Determine the [x, y] coordinate at the center of the cell enclosing the given text.  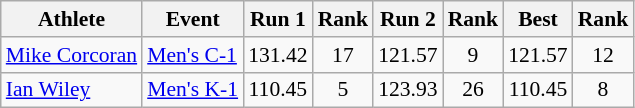
Mike Corcoran [72, 55]
17 [344, 55]
Men's C-1 [192, 55]
26 [474, 90]
12 [604, 55]
123.93 [408, 90]
Event [192, 19]
Best [538, 19]
Run 1 [278, 19]
9 [474, 55]
5 [344, 90]
8 [604, 90]
Run 2 [408, 19]
Men's K-1 [192, 90]
Athlete [72, 19]
131.42 [278, 55]
Ian Wiley [72, 90]
